Scan for the cell matching the given text and deliver its (X, Y) coordinate at center. 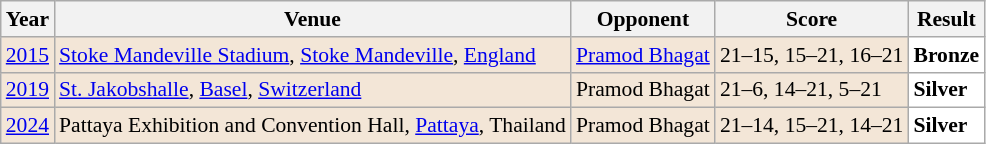
21–14, 15–21, 14–21 (812, 126)
St. Jakobshalle, Basel, Switzerland (312, 90)
2015 (28, 55)
21–6, 14–21, 5–21 (812, 90)
Opponent (643, 19)
Venue (312, 19)
2024 (28, 126)
Pattaya Exhibition and Convention Hall, Pattaya, Thailand (312, 126)
Year (28, 19)
Stoke Mandeville Stadium, Stoke Mandeville, England (312, 55)
Result (946, 19)
21–15, 15–21, 16–21 (812, 55)
Score (812, 19)
2019 (28, 90)
Bronze (946, 55)
